Scan for the cell matching the given text and deliver its [x, y] coordinate at center. 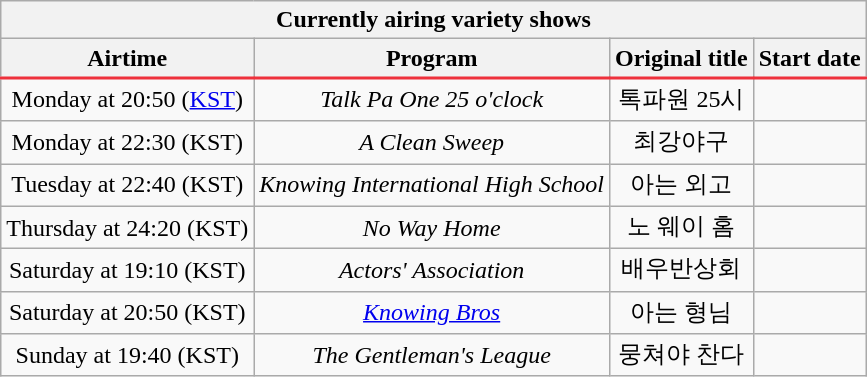
The Gentleman's League [432, 356]
Talk Pa One 25 o'clock [432, 100]
아는 형님 [682, 312]
배우반상회 [682, 270]
노 웨이 홈 [682, 228]
아는 외고 [682, 186]
Airtime [128, 58]
Saturday at 20:50 (KST) [128, 312]
Knowing International High School [432, 186]
Monday at 20:50 (KST) [128, 100]
Tuesday at 22:40 (KST) [128, 186]
Saturday at 19:10 (KST) [128, 270]
Original title [682, 58]
Currently airing variety shows [434, 20]
Knowing Bros [432, 312]
뭉쳐야 찬다 [682, 356]
최강야구 [682, 142]
No Way Home [432, 228]
A Clean Sweep [432, 142]
Actors' Association [432, 270]
Thursday at 24:20 (KST) [128, 228]
Start date [810, 58]
Program [432, 58]
Monday at 22:30 (KST) [128, 142]
톡파원 25시 [682, 100]
Sunday at 19:40 (KST) [128, 356]
